Return (X, Y) of the center of cell containing provided text 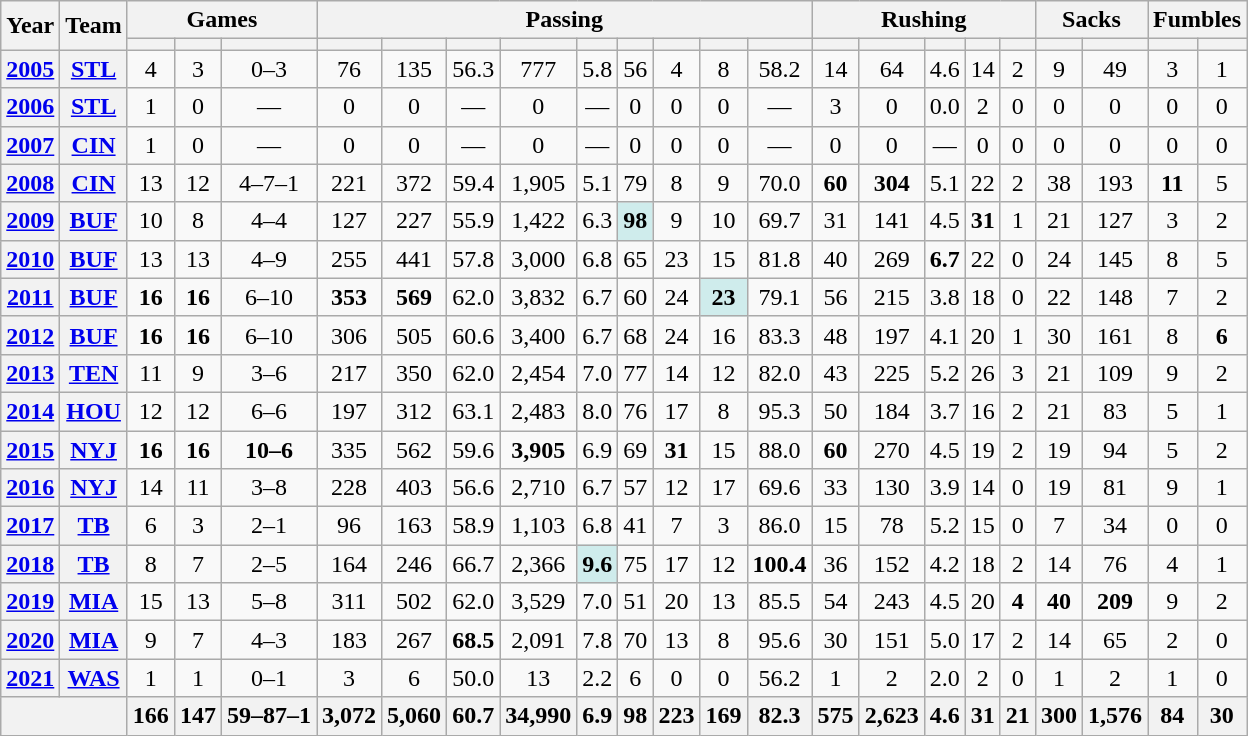
300 (1058, 716)
2006 (30, 107)
1,103 (538, 526)
372 (414, 183)
69.6 (780, 488)
562 (414, 449)
60.7 (474, 716)
77 (636, 373)
3–8 (268, 488)
3,529 (538, 602)
88.0 (780, 449)
6.3 (598, 221)
161 (1114, 335)
Games (222, 20)
96 (350, 526)
5–8 (268, 602)
304 (892, 183)
269 (892, 259)
51 (636, 602)
Sacks (1091, 20)
169 (724, 716)
84 (1173, 716)
184 (892, 411)
255 (350, 259)
135 (414, 69)
95.3 (780, 411)
57 (636, 488)
2010 (30, 259)
246 (414, 564)
569 (414, 297)
3,000 (538, 259)
2.0 (944, 678)
64 (892, 69)
223 (676, 716)
5,060 (414, 716)
228 (350, 488)
2–1 (268, 526)
2015 (30, 449)
49 (1114, 69)
68.5 (474, 640)
38 (1058, 183)
209 (1114, 602)
3.7 (944, 411)
70.0 (780, 183)
2–5 (268, 564)
9.6 (598, 564)
50 (836, 411)
3,072 (350, 716)
2005 (30, 69)
83 (1114, 411)
2008 (30, 183)
48 (836, 335)
2,454 (538, 373)
4.1 (944, 335)
353 (350, 297)
34,990 (538, 716)
2.2 (598, 678)
36 (836, 564)
Year (30, 26)
95.6 (780, 640)
58.2 (780, 69)
2020 (30, 640)
183 (350, 640)
312 (414, 411)
164 (350, 564)
2021 (30, 678)
2011 (30, 297)
75 (636, 564)
WAS (94, 678)
6–6 (268, 411)
78 (892, 526)
79 (636, 183)
3.8 (944, 297)
HOU (94, 411)
193 (1114, 183)
68 (636, 335)
100.4 (780, 564)
2,483 (538, 411)
243 (892, 602)
79.1 (780, 297)
350 (414, 373)
166 (150, 716)
441 (414, 259)
3–6 (268, 373)
502 (414, 602)
3,832 (538, 297)
147 (198, 716)
4–7–1 (268, 183)
575 (836, 716)
227 (414, 221)
2017 (30, 526)
0–3 (268, 69)
141 (892, 221)
59.6 (474, 449)
63.1 (474, 411)
4–4 (268, 221)
1,576 (1114, 716)
2019 (30, 602)
225 (892, 373)
4.2 (944, 564)
2018 (30, 564)
270 (892, 449)
109 (1114, 373)
70 (636, 640)
2007 (30, 145)
151 (892, 640)
163 (414, 526)
59–87–1 (268, 716)
TEN (94, 373)
Fumbles (1198, 20)
311 (350, 602)
221 (350, 183)
8.0 (598, 411)
5.8 (598, 69)
2012 (30, 335)
1,905 (538, 183)
130 (892, 488)
3.9 (944, 488)
152 (892, 564)
3,905 (538, 449)
58.9 (474, 526)
69.7 (780, 221)
2,366 (538, 564)
217 (350, 373)
54 (836, 602)
69 (636, 449)
56.6 (474, 488)
41 (636, 526)
2,623 (892, 716)
59.4 (474, 183)
43 (836, 373)
215 (892, 297)
Team (94, 26)
145 (1114, 259)
81.8 (780, 259)
2,710 (538, 488)
1,422 (538, 221)
2016 (30, 488)
2009 (30, 221)
33 (836, 488)
56.3 (474, 69)
5.0 (944, 640)
0.0 (944, 107)
335 (350, 449)
777 (538, 69)
505 (414, 335)
2013 (30, 373)
7.8 (598, 640)
2,091 (538, 640)
Rushing (924, 20)
2014 (30, 411)
66.7 (474, 564)
34 (1114, 526)
403 (414, 488)
60.6 (474, 335)
4–3 (268, 640)
85.5 (780, 602)
81 (1114, 488)
50.0 (474, 678)
Passing (565, 20)
26 (982, 373)
94 (1114, 449)
306 (350, 335)
55.9 (474, 221)
10–6 (268, 449)
4–9 (268, 259)
86.0 (780, 526)
82.3 (780, 716)
83.3 (780, 335)
267 (414, 640)
0–1 (268, 678)
148 (1114, 297)
3,400 (538, 335)
57.8 (474, 259)
56.2 (780, 678)
82.0 (780, 373)
